Scan for the cell matching the given text and deliver its [x, y] coordinate at center. 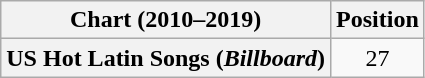
US Hot Latin Songs (Billboard) [166, 58]
Position [378, 20]
Chart (2010–2019) [166, 20]
27 [378, 58]
